Return (X, Y) of the center of cell containing provided text 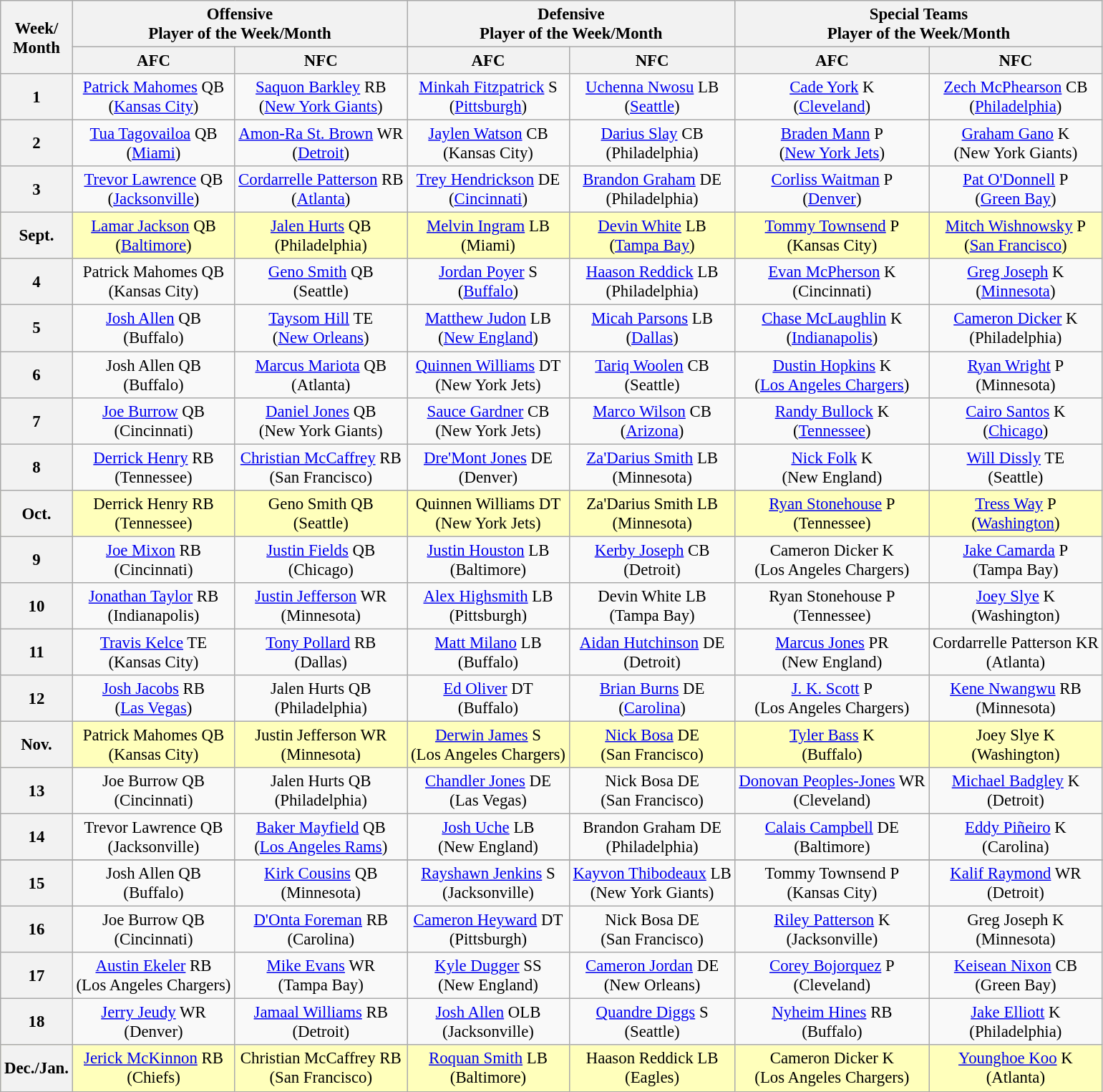
Roquan Smith LB (Baltimore) (488, 1068)
Saquon Barkley RB(New York Giants) (321, 97)
15 (37, 884)
Jake Elliott K(Philadelphia) (1016, 1023)
Special TeamsPlayer of the Week/Month (919, 24)
Daniel Jones QB(New York Giants) (321, 421)
Chandler Jones DE(Las Vegas) (488, 791)
Marcus Jones PR(New England) (832, 652)
Alex Highsmith LB(Pittsburgh) (488, 606)
Graham Gano K(New York Giants) (1016, 143)
12 (37, 699)
Cordarrelle Patterson RB(Atlanta) (321, 189)
Jaylen Watson CB(Kansas City) (488, 143)
Cordarrelle Patterson KR(Atlanta) (1016, 652)
DefensivePlayer of the Week/Month (571, 24)
Trey Hendrickson DE(Cincinnati) (488, 189)
Riley Patterson K(Jacksonville) (832, 929)
13 (37, 791)
Amon-Ra St. Brown WR(Detroit) (321, 143)
Corey Bojorquez P(Cleveland) (832, 975)
Uchenna Nwosu LB(Seattle) (652, 97)
Austin Ekeler RB(Los Angeles Chargers) (153, 975)
Evan McPherson K(Cincinnati) (832, 282)
Haason Reddick LB(Eagles) (652, 1068)
Kene Nwangwu RB(Minnesota) (1016, 699)
Tyler Bass K(Buffalo) (832, 745)
Ed Oliver DT(Buffalo) (488, 699)
Marco Wilson CB(Arizona) (652, 421)
Travis Kelce TE(Kansas City) (153, 652)
Mike Evans WR(Tampa Bay) (321, 975)
Justin Fields QB(Chicago) (321, 560)
Kayvon Thibodeaux LB(New York Giants) (652, 884)
Josh Uche LB(New England) (488, 838)
Quandre Diggs S(Seattle) (652, 1023)
Nick Folk K(New England) (832, 467)
Randy Bullock K(Tennessee) (832, 421)
Cameron Heyward DT(Pittsburgh) (488, 929)
Marcus Mariota QB(Atlanta) (321, 375)
Tony Pollard RB(Dallas) (321, 652)
Sept. (37, 236)
Haason Reddick LB(Philadelphia) (652, 282)
Micah Parsons LB(Dallas) (652, 328)
4 (37, 282)
1 (37, 97)
Justin Houston LB(Baltimore) (488, 560)
Cameron Dicker K(Philadelphia) (1016, 328)
OffensivePlayer of the Week/Month (239, 24)
Joe Mixon RB(Cincinnati) (153, 560)
Kalif Raymond WR(Detroit) (1016, 884)
Josh Jacobs RB(Las Vegas) (153, 699)
Aidan Hutchinson DE(Detroit) (652, 652)
Sauce Gardner CB(New York Jets) (488, 421)
Baker Mayfield QB(Los Angeles Rams) (321, 838)
Kirk Cousins QB(Minnesota) (321, 884)
Minkah Fitzpatrick S(Pittsburgh) (488, 97)
J. K. Scott P(Los Angeles Chargers) (832, 699)
Taysom Hill TE(New Orleans) (321, 328)
D'Onta Foreman RB(Carolina) (321, 929)
Jonathan Taylor RB(Indianapolis) (153, 606)
Josh Allen OLB(Jacksonville) (488, 1023)
Tua Tagovailoa QB(Miami) (153, 143)
9 (37, 560)
Ryan Wright P(Minnesota) (1016, 375)
7 (37, 421)
14 (37, 838)
18 (37, 1023)
Keisean Nixon CB(Green Bay) (1016, 975)
Matthew Judon LB(New England) (488, 328)
Dustin Hopkins K(Los Angeles Chargers) (832, 375)
Jamaal Williams RB(Detroit) (321, 1023)
Darius Slay CB(Philadelphia) (652, 143)
Jordan Poyer S(Buffalo) (488, 282)
Week/Month (37, 37)
Matt Milano LB(Buffalo) (488, 652)
Michael Badgley K(Detroit) (1016, 791)
Chase McLaughlin K(Indianapolis) (832, 328)
Eddy Piñeiro K(Carolina) (1016, 838)
Pat O'Donnell P(Green Bay) (1016, 189)
Melvin Ingram LB(Miami) (488, 236)
2 (37, 143)
Jerry Jeudy WR(Denver) (153, 1023)
Will Dissly TE(Seattle) (1016, 467)
Braden Mann P(New York Jets) (832, 143)
Corliss Waitman P(Denver) (832, 189)
Cameron Jordan DE(New Orleans) (652, 975)
11 (37, 652)
3 (37, 189)
Kyle Dugger SS(New England) (488, 975)
5 (37, 328)
16 (37, 929)
8 (37, 467)
Lamar Jackson QB(Baltimore) (153, 236)
Nov. (37, 745)
Jake Camarda P(Tampa Bay) (1016, 560)
Donovan Peoples-Jones WR(Cleveland) (832, 791)
Cade York K(Cleveland) (832, 97)
Jerick McKinnon RB(Chiefs) (153, 1068)
6 (37, 375)
Dre'Mont Jones DE(Denver) (488, 467)
Dec./Jan. (37, 1068)
Tariq Woolen CB(Seattle) (652, 375)
Younghoe Koo K(Atlanta) (1016, 1068)
Tress Way P(Washington) (1016, 513)
Brian Burns DE(Carolina) (652, 699)
Rayshawn Jenkins S(Jacksonville) (488, 884)
Oct. (37, 513)
Zech McPhearson CB(Philadelphia) (1016, 97)
Mitch Wishnowsky P(San Francisco) (1016, 236)
10 (37, 606)
Cairo Santos K(Chicago) (1016, 421)
Derwin James S(Los Angeles Chargers) (488, 745)
17 (37, 975)
Kerby Joseph CB(Detroit) (652, 560)
Calais Campbell DE(Baltimore) (832, 838)
Nyheim Hines RB(Buffalo) (832, 1023)
